For the text-containing cell, return its midpoint in (x, y) coordinate format. 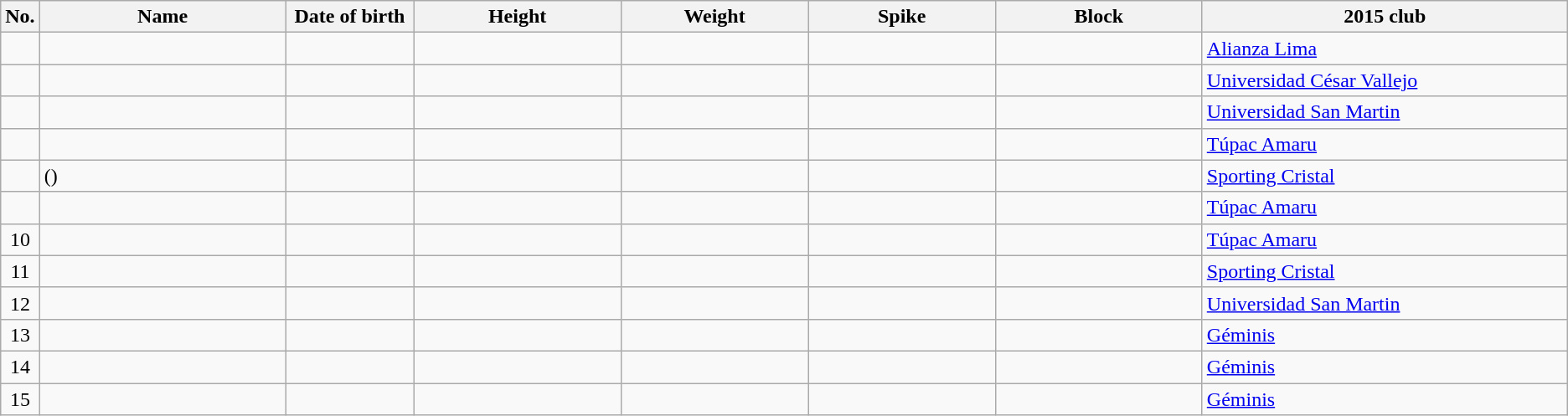
11 (20, 271)
No. (20, 17)
Weight (714, 17)
2015 club (1385, 17)
Block (1099, 17)
Universidad César Vallejo (1385, 80)
15 (20, 399)
Name (162, 17)
Date of birth (350, 17)
12 (20, 303)
Height (518, 17)
13 (20, 335)
Spike (901, 17)
10 (20, 239)
() (162, 176)
14 (20, 367)
Alianza Lima (1385, 49)
